Detect which cell encompasses the target text, then output its (X, Y) center coordinate. 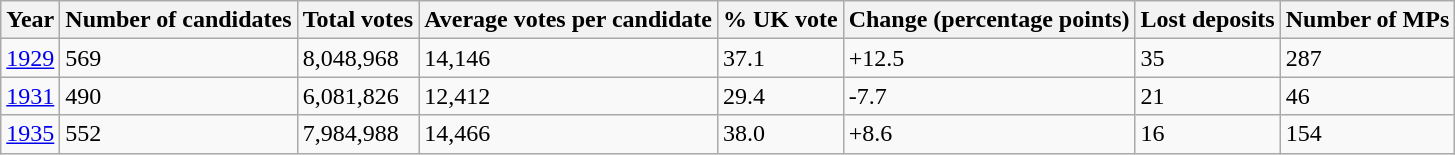
Change (percentage points) (989, 20)
Year (30, 20)
1931 (30, 96)
35 (1208, 58)
29.4 (780, 96)
552 (178, 134)
12,412 (568, 96)
46 (1368, 96)
154 (1368, 134)
37.1 (780, 58)
Lost deposits (1208, 20)
1935 (30, 134)
+8.6 (989, 134)
8,048,968 (358, 58)
Total votes (358, 20)
287 (1368, 58)
Number of MPs (1368, 20)
+12.5 (989, 58)
-7.7 (989, 96)
569 (178, 58)
6,081,826 (358, 96)
% UK vote (780, 20)
Number of candidates (178, 20)
38.0 (780, 134)
1929 (30, 58)
7,984,988 (358, 134)
Average votes per candidate (568, 20)
21 (1208, 96)
490 (178, 96)
14,146 (568, 58)
14,466 (568, 134)
16 (1208, 134)
